Determine the [X, Y] coordinate at the center of the cell enclosing the given text.  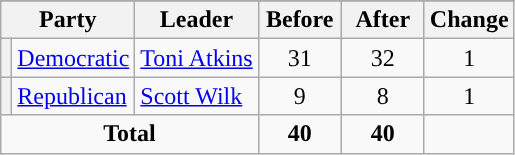
32 [382, 58]
Democratic [74, 58]
Leader [196, 20]
9 [300, 96]
31 [300, 58]
Republican [74, 96]
Change [469, 20]
Scott Wilk [196, 96]
Party [68, 20]
Toni Atkins [196, 58]
8 [382, 96]
Before [300, 20]
After [382, 20]
Total [130, 134]
